For the text-containing cell, return its midpoint in [x, y] coordinate format. 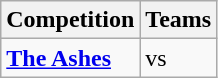
Teams [178, 20]
The Ashes [70, 58]
Competition [70, 20]
vs [178, 58]
